Provide the [X, Y] coordinate of the cell's center where the given text is located.  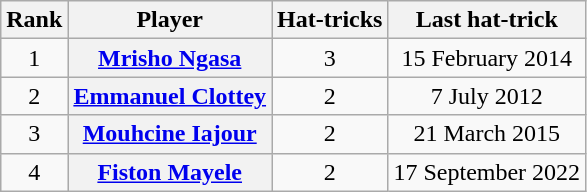
Fiston Mayele [170, 172]
Rank [34, 20]
4 [34, 172]
17 September 2022 [487, 172]
21 March 2015 [487, 134]
Emmanuel Clottey [170, 96]
Mouhcine Iajour [170, 134]
7 July 2012 [487, 96]
Hat-tricks [330, 20]
Last hat-trick [487, 20]
Mrisho Ngasa [170, 58]
1 [34, 58]
Player [170, 20]
15 February 2014 [487, 58]
